For the text-containing cell, return its midpoint in (X, Y) coordinate format. 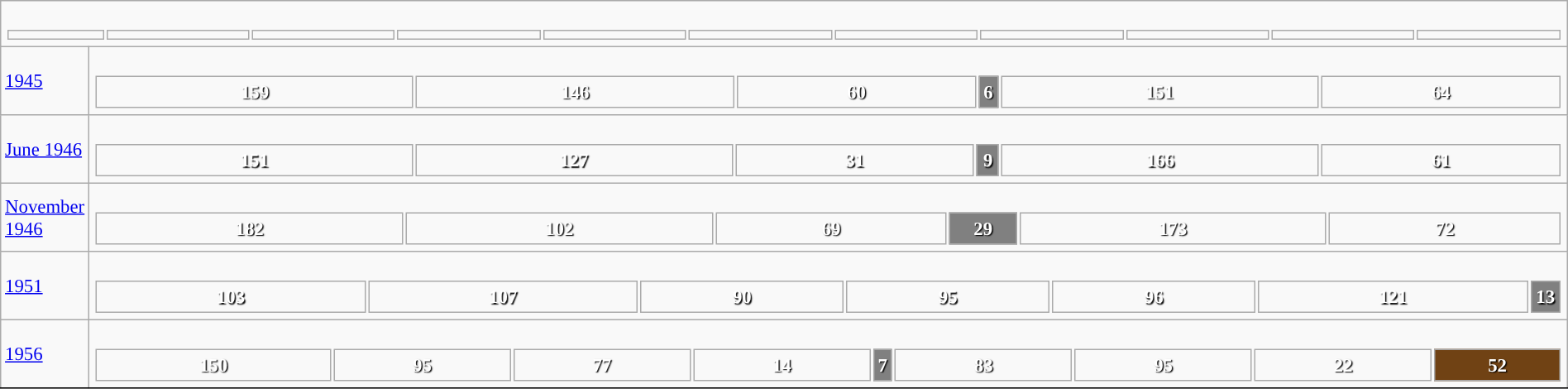
22 (1343, 366)
146 (575, 91)
69 (831, 228)
November 1946 (45, 217)
173 (1173, 228)
7 (882, 366)
150 95 77 14 7 83 95 22 52 (829, 354)
72 (1445, 228)
14 (782, 366)
1951 (45, 286)
121 (1393, 296)
107 (503, 296)
64 (1441, 91)
166 (1160, 161)
1945 (45, 81)
127 (574, 161)
13 (1546, 296)
61 (1441, 161)
1956 (45, 354)
29 (982, 228)
31 (855, 161)
182 (250, 228)
151 127 31 9 166 61 (829, 149)
60 (857, 91)
103 (231, 296)
159 (255, 91)
96 (1154, 296)
182 102 69 29 173 72 (829, 217)
103 107 90 95 96 121 13 (829, 286)
77 (602, 366)
102 (559, 228)
150 (213, 366)
83 (983, 366)
90 (742, 296)
52 (1497, 366)
159 146 60 6 151 64 (829, 81)
6 (987, 91)
9 (987, 161)
June 1946 (45, 149)
